Provide the (x, y) coordinate of the cell's center where the given text is located.  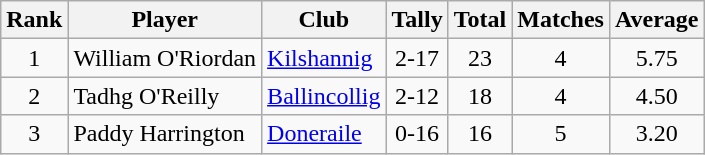
5 (561, 134)
Ballincollig (324, 96)
3 (34, 134)
Club (324, 20)
1 (34, 58)
Total (480, 20)
2-17 (417, 58)
3.20 (656, 134)
5.75 (656, 58)
Doneraile (324, 134)
0-16 (417, 134)
Tadhg O'Reilly (165, 96)
16 (480, 134)
2 (34, 96)
23 (480, 58)
2-12 (417, 96)
Player (165, 20)
Paddy Harrington (165, 134)
Average (656, 20)
Tally (417, 20)
Rank (34, 20)
18 (480, 96)
William O'Riordan (165, 58)
Kilshannig (324, 58)
4.50 (656, 96)
Matches (561, 20)
